Capture the cell that displays the provided text and extract its [X, Y] central coordinate. 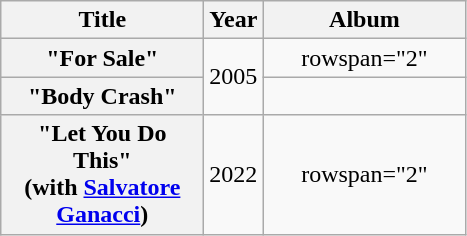
2005 [234, 77]
Year [234, 20]
Title [102, 20]
2022 [234, 174]
Album [364, 20]
"Body Crash" [102, 96]
"Let You Do This"(with Salvatore Ganacci) [102, 174]
"For Sale" [102, 58]
